Provide the [x, y] coordinate of the cell's center where the given text is located.  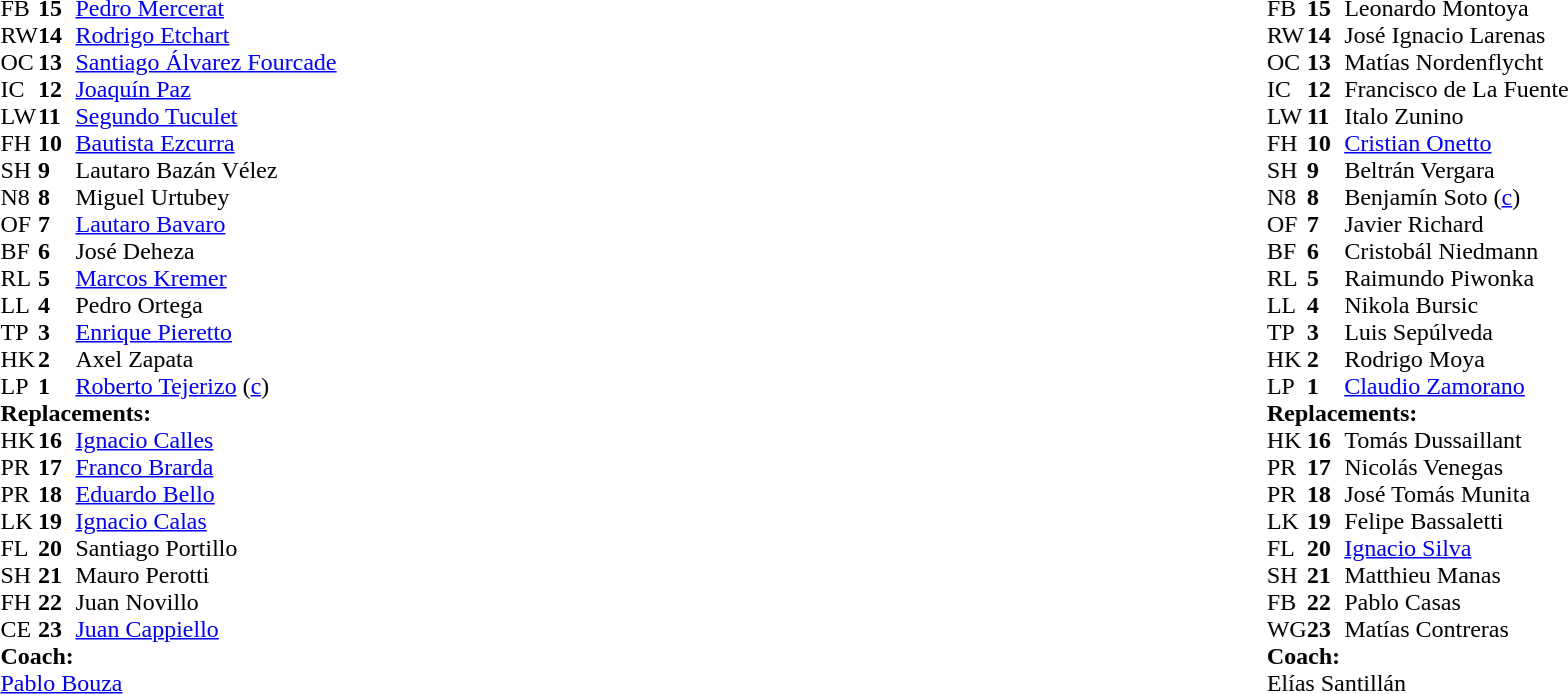
Ignacio Calles [206, 440]
Santiago Álvarez Fourcade [206, 62]
Roberto Tejerizo (c) [206, 386]
Marcos Kremer [206, 278]
Mauro Perotti [206, 576]
Lautaro Bavaro [206, 224]
Bautista Ezcurra [206, 144]
Axel Zapata [206, 360]
Juan Cappiello [206, 630]
Joaquín Paz [206, 90]
Pedro Ortega [206, 306]
FB [1287, 602]
Ignacio Calas [206, 522]
José Deheza [206, 252]
Coach: [168, 656]
CE [19, 630]
Santiago Portillo [206, 548]
Rodrigo Etchart [206, 36]
Miguel Urtubey [206, 198]
WG [1287, 630]
Franco Brarda [206, 468]
Replacements: [168, 414]
Lautaro Bazán Vélez [206, 170]
Enrique Pieretto [206, 332]
Eduardo Bello [206, 494]
Juan Novillo [206, 602]
Segundo Tuculet [206, 116]
